Search for the cell housing the specified text and yield its (X, Y) center coordinate. 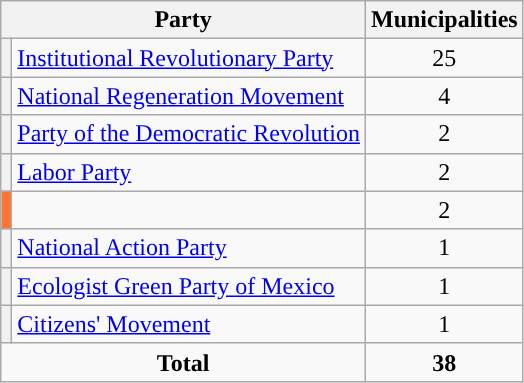
National Action Party (189, 248)
Citizens' Movement (189, 324)
Institutional Revolutionary Party (189, 58)
Labor Party (189, 172)
Party of the Democratic Revolution (189, 134)
National Regeneration Movement (189, 96)
38 (444, 362)
Municipalities (444, 20)
Party (184, 20)
Ecologist Green Party of Mexico (189, 286)
4 (444, 96)
Total (184, 362)
25 (444, 58)
